Extract the (x, y) coordinate from the center of the cell holding the provided text.  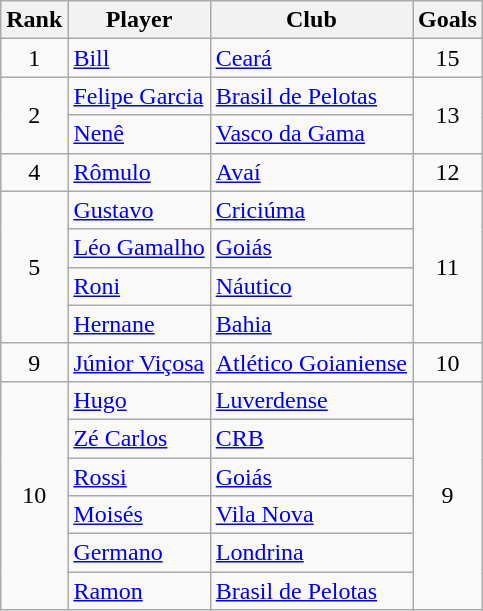
Rossi (139, 477)
Germano (139, 553)
Gustavo (139, 210)
Avaí (311, 172)
Ramon (139, 591)
Felipe Garcia (139, 96)
Roni (139, 286)
Ceará (311, 58)
12 (448, 172)
1 (34, 58)
Atlético Goianiense (311, 362)
13 (448, 115)
Vila Nova (311, 515)
5 (34, 267)
Criciúma (311, 210)
Bill (139, 58)
4 (34, 172)
Player (139, 20)
Club (311, 20)
Rank (34, 20)
Júnior Viçosa (139, 362)
11 (448, 267)
Hernane (139, 324)
Goals (448, 20)
Luverdense (311, 400)
Rômulo (139, 172)
Nenê (139, 134)
Hugo (139, 400)
2 (34, 115)
15 (448, 58)
Bahia (311, 324)
Léo Gamalho (139, 248)
Náutico (311, 286)
Moisés (139, 515)
Vasco da Gama (311, 134)
Zé Carlos (139, 438)
CRB (311, 438)
Londrina (311, 553)
